Determine the (x, y) coordinate at the center of the cell enclosing the given text.  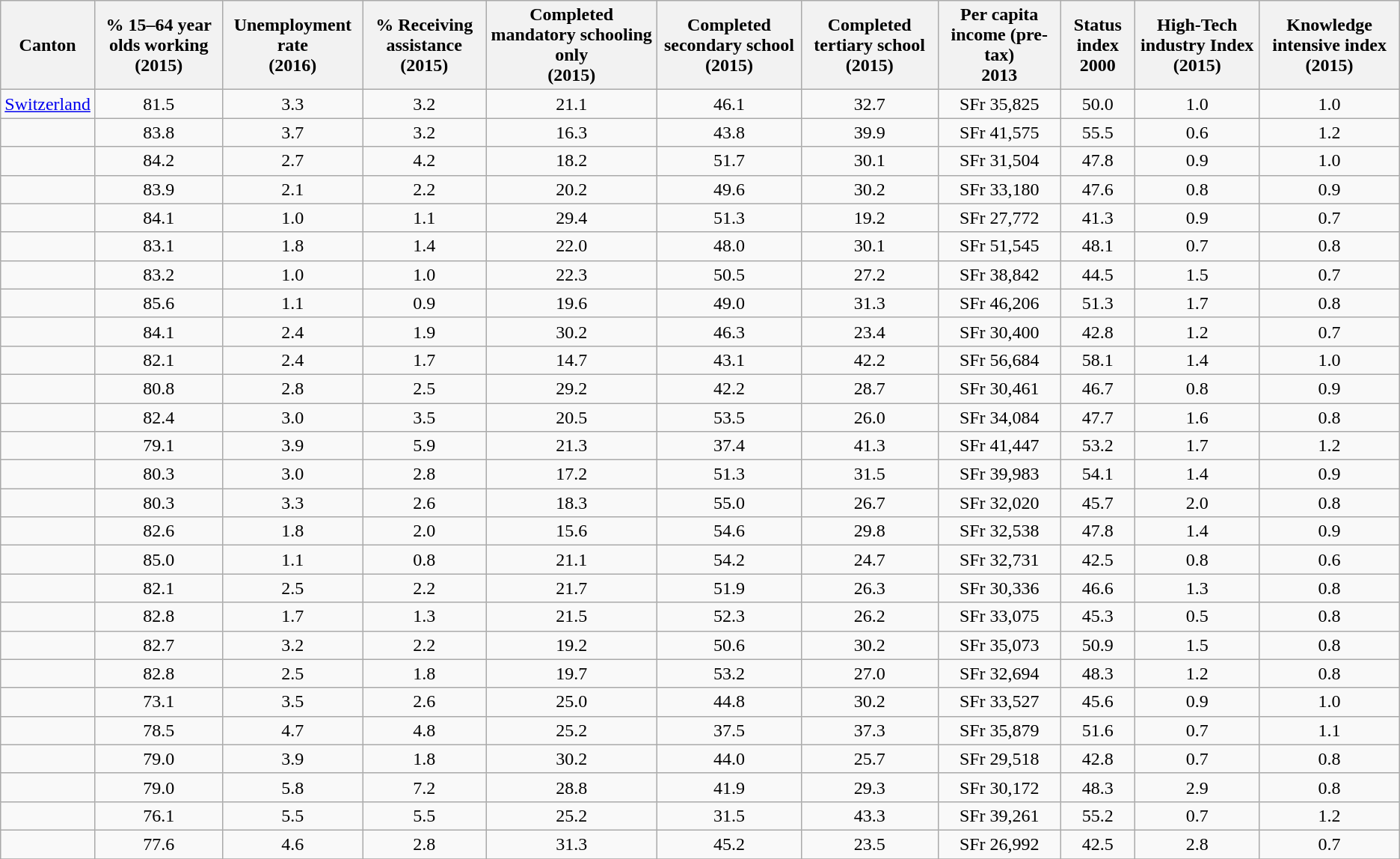
Unemployment rate(2016) (293, 45)
SFr 27,772 (999, 218)
37.3 (869, 730)
82.4 (159, 417)
47.7 (1098, 417)
15.6 (571, 531)
79.1 (159, 446)
25.7 (869, 759)
54.2 (730, 560)
46.6 (1098, 588)
78.5 (159, 730)
44.5 (1098, 275)
52.3 (730, 617)
37.5 (730, 730)
SFr 33,075 (999, 617)
Knowledge intensive index(2015) (1330, 45)
26.2 (869, 617)
SFr 35,825 (999, 104)
4.8 (425, 730)
49.0 (730, 303)
21.5 (571, 617)
46.3 (730, 331)
25.0 (571, 702)
45.3 (1098, 617)
SFr 30,461 (999, 388)
21.7 (571, 588)
37.4 (730, 446)
29.8 (869, 531)
27.2 (869, 275)
51.7 (730, 161)
Completed secondary school(2015) (730, 45)
82.6 (159, 531)
24.7 (869, 560)
29.3 (869, 787)
83.2 (159, 275)
32.7 (869, 104)
23.4 (869, 331)
SFr 32,731 (999, 560)
46.1 (730, 104)
23.5 (869, 844)
48.1 (1098, 246)
50.5 (730, 275)
5.9 (425, 446)
SFr 38,842 (999, 275)
2.1 (293, 189)
44.8 (730, 702)
Switzerland (48, 104)
46.7 (1098, 388)
53.5 (730, 417)
83.9 (159, 189)
45.7 (1098, 503)
SFr 41,575 (999, 132)
SFr 39,261 (999, 816)
SFr 31,504 (999, 161)
48.0 (730, 246)
54.1 (1098, 474)
3.7 (293, 132)
73.1 (159, 702)
SFr 56,684 (999, 360)
43.1 (730, 360)
80.8 (159, 388)
54.6 (730, 531)
85.0 (159, 560)
SFr 41,447 (999, 446)
SFr 51,545 (999, 246)
49.6 (730, 189)
44.0 (730, 759)
83.1 (159, 246)
18.3 (571, 503)
2.9 (1197, 787)
28.8 (571, 787)
21.3 (571, 446)
Completed tertiary school(2015) (869, 45)
SFr 32,694 (999, 673)
50.6 (730, 645)
Completed mandatory schooling only(2015) (571, 45)
29.4 (571, 218)
22.3 (571, 275)
2.7 (293, 161)
SFr 30,336 (999, 588)
20.5 (571, 417)
SFr 35,073 (999, 645)
1.6 (1197, 417)
19.6 (571, 303)
81.5 (159, 104)
43.8 (730, 132)
1.9 (425, 331)
SFr 30,400 (999, 331)
4.2 (425, 161)
Status index2000 (1098, 45)
SFr 39,983 (999, 474)
20.2 (571, 189)
SFr 33,180 (999, 189)
27.0 (869, 673)
SFr 32,538 (999, 531)
18.2 (571, 161)
% Receiving assistance(2015) (425, 45)
83.8 (159, 132)
SFr 33,527 (999, 702)
45.2 (730, 844)
58.1 (1098, 360)
39.9 (869, 132)
47.6 (1098, 189)
SFr 34,084 (999, 417)
50.0 (1098, 104)
55.5 (1098, 132)
85.6 (159, 303)
SFr 30,172 (999, 787)
50.9 (1098, 645)
43.3 (869, 816)
22.0 (571, 246)
45.6 (1098, 702)
28.7 (869, 388)
84.2 (159, 161)
Per capita income (pre-tax)2013 (999, 45)
SFr 35,879 (999, 730)
55.2 (1098, 816)
14.7 (571, 360)
Canton (48, 45)
19.7 (571, 673)
SFr 29,518 (999, 759)
41.9 (730, 787)
7.2 (425, 787)
SFr 26,992 (999, 844)
51.9 (730, 588)
51.6 (1098, 730)
High-Tech industry Index(2015) (1197, 45)
17.2 (571, 474)
16.3 (571, 132)
SFr 46,206 (999, 303)
55.0 (730, 503)
% 15–64 year olds working(2015) (159, 45)
76.1 (159, 816)
4.7 (293, 730)
5.8 (293, 787)
4.6 (293, 844)
29.2 (571, 388)
26.3 (869, 588)
82.7 (159, 645)
26.7 (869, 503)
SFr 32,020 (999, 503)
26.0 (869, 417)
77.6 (159, 844)
0.5 (1197, 617)
